Search for the cell housing the specified text and yield its (X, Y) center coordinate. 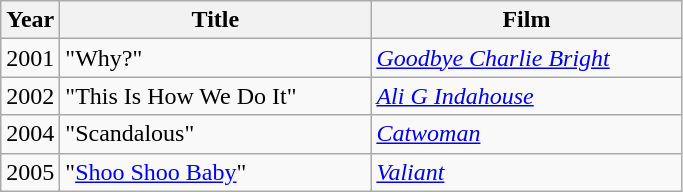
Catwoman (526, 134)
Valiant (526, 172)
Ali G Indahouse (526, 96)
Title (216, 20)
2002 (30, 96)
2004 (30, 134)
Goodbye Charlie Bright (526, 58)
"Why?" (216, 58)
2001 (30, 58)
"Scandalous" (216, 134)
"This Is How We Do It" (216, 96)
"Shoo Shoo Baby" (216, 172)
Film (526, 20)
2005 (30, 172)
Year (30, 20)
